Identify which cell holds the provided text, then report its (x, y) central coordinate. 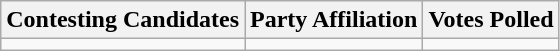
Votes Polled (491, 20)
Party Affiliation (334, 20)
Contesting Candidates (123, 20)
